Provide the (X, Y) coordinate of the cell's center where the given text is located.  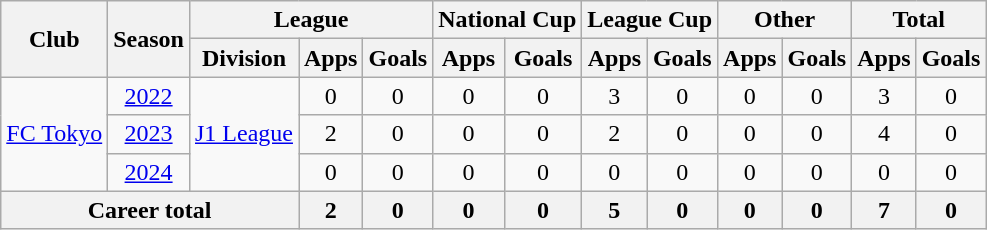
2024 (149, 172)
Season (149, 39)
2022 (149, 96)
FC Tokyo (54, 134)
Division (244, 58)
7 (884, 210)
League (310, 20)
4 (884, 134)
Club (54, 39)
Other (785, 20)
National Cup (508, 20)
League Cup (650, 20)
5 (614, 210)
Total (919, 20)
J1 League (244, 134)
Career total (150, 210)
2023 (149, 134)
